Output the (x, y) coordinate of the center of the cell containing the given text.  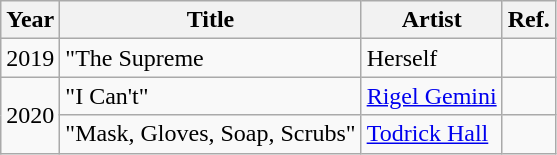
Title (210, 20)
"I Can't" (210, 96)
2019 (30, 58)
"The Supreme (210, 58)
2020 (30, 115)
Year (30, 20)
Herself (432, 58)
Ref. (528, 20)
Artist (432, 20)
"Mask, Gloves, Soap, Scrubs" (210, 134)
Todrick Hall (432, 134)
Rigel Gemini (432, 96)
